Identify which cell holds the provided text, then report its (X, Y) central coordinate. 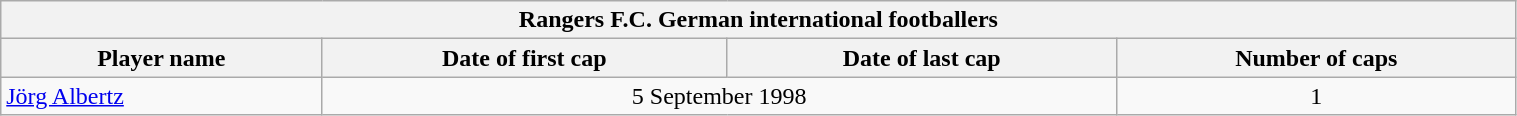
Date of last cap (922, 58)
Number of caps (1316, 58)
Player name (162, 58)
1 (1316, 96)
5 September 1998 (720, 96)
Rangers F.C. German international footballers (758, 20)
Jörg Albertz (162, 96)
Date of first cap (524, 58)
